Return (x, y) of the center of cell containing provided text 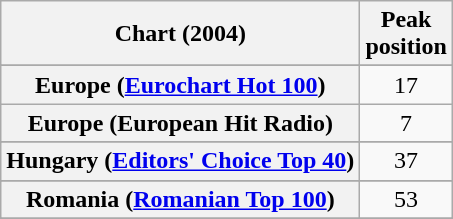
Chart (2004) (180, 34)
7 (406, 123)
Europe (Eurochart Hot 100) (180, 85)
Hungary (Editors' Choice Top 40) (180, 161)
Romania (Romanian Top 100) (180, 199)
Peakposition (406, 34)
Europe (European Hit Radio) (180, 123)
53 (406, 199)
37 (406, 161)
17 (406, 85)
